Detect which cell encompasses the target text, then output its (x, y) center coordinate. 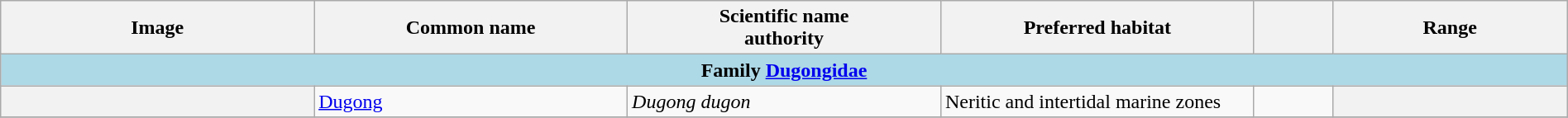
Neritic and intertidal marine zones (1097, 101)
Dugong (471, 101)
Preferred habitat (1097, 28)
Range (1450, 28)
Family Dugongidae (784, 70)
Scientific nameauthority (784, 28)
Dugong dugon (784, 101)
Image (157, 28)
Common name (471, 28)
